Return (X, Y) of the center of cell containing provided text 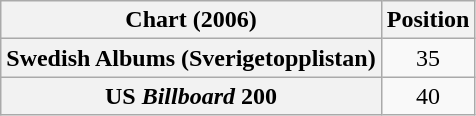
US Billboard 200 (191, 96)
40 (428, 96)
Chart (2006) (191, 20)
35 (428, 58)
Position (428, 20)
Swedish Albums (Sverigetopplistan) (191, 58)
